Scan for the cell matching the given text and deliver its [x, y] coordinate at center. 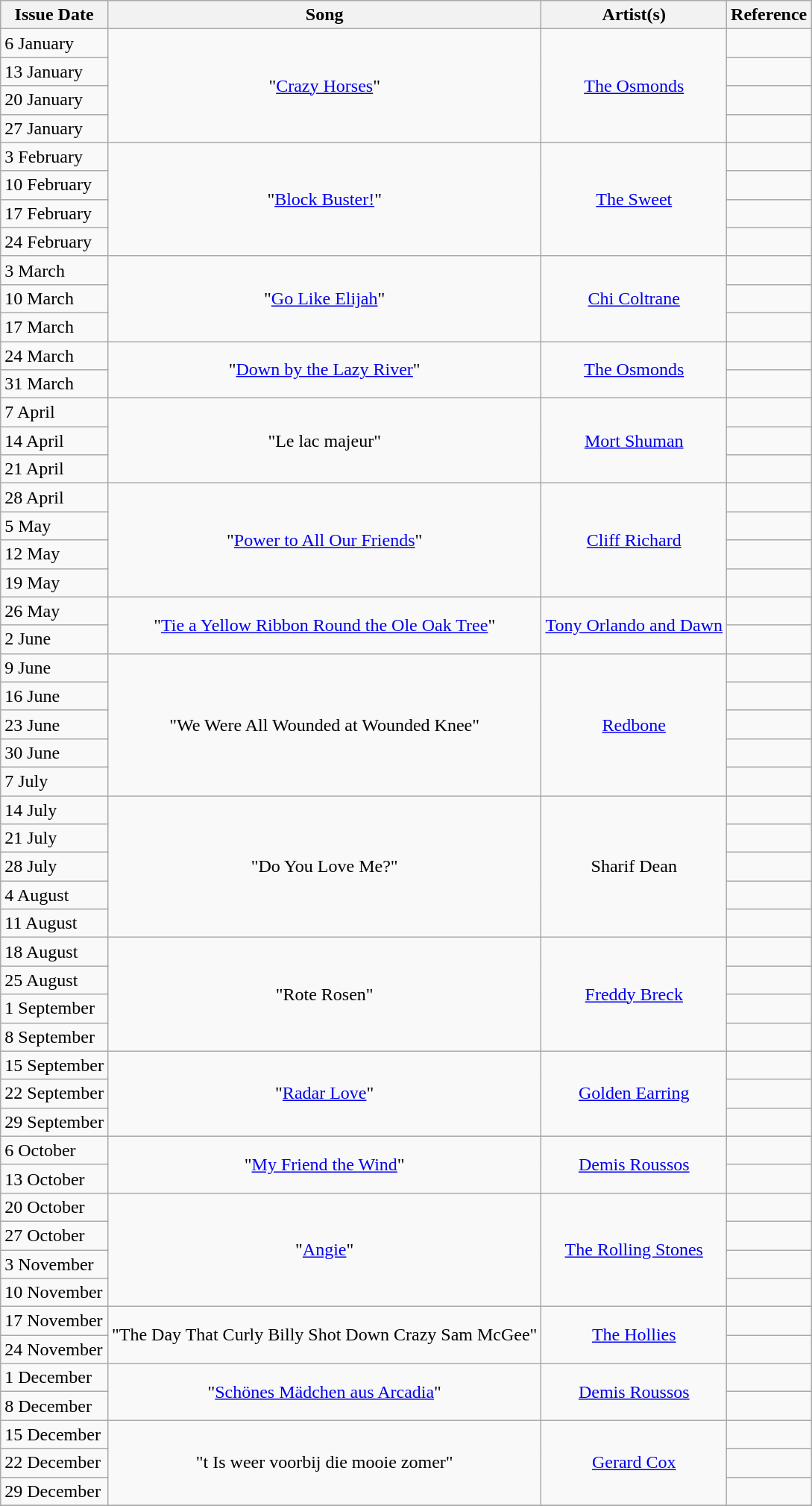
Song [324, 15]
17 February [54, 213]
"Radar Love" [324, 1094]
"The Day That Curly Billy Shot Down Crazy Sam McGee" [324, 1335]
Cliff Richard [634, 540]
23 June [54, 724]
17 March [54, 327]
Freddy Breck [634, 994]
"Do You Love Me?" [324, 866]
Sharif Dean [634, 866]
"Rote Rosen" [324, 994]
9 June [54, 668]
5 May [54, 526]
Mort Shuman [634, 441]
15 September [54, 1065]
10 March [54, 298]
28 April [54, 498]
2 June [54, 639]
1 September [54, 1008]
29 December [54, 1491]
"Go Like Elijah" [324, 298]
"My Friend the Wind" [324, 1164]
Artist(s) [634, 15]
13 January [54, 72]
22 December [54, 1463]
14 April [54, 441]
Redbone [634, 724]
10 November [54, 1293]
4 August [54, 895]
The Sweet [634, 199]
Gerard Cox [634, 1463]
1 December [54, 1378]
7 July [54, 781]
"Block Buster!" [324, 199]
3 March [54, 270]
27 October [54, 1235]
18 August [54, 952]
"Crazy Horses" [324, 86]
22 September [54, 1094]
14 July [54, 809]
25 August [54, 980]
13 October [54, 1179]
16 June [54, 696]
"Angie" [324, 1249]
26 May [54, 611]
"Tie a Yellow Ribbon Round the Ole Oak Tree" [324, 625]
3 November [54, 1264]
19 May [54, 583]
8 December [54, 1406]
Issue Date [54, 15]
15 December [54, 1434]
3 February [54, 157]
21 July [54, 838]
29 September [54, 1122]
31 March [54, 384]
Golden Earring [634, 1094]
27 January [54, 128]
12 May [54, 554]
20 January [54, 100]
20 October [54, 1207]
Chi Coltrane [634, 298]
"We Were All Wounded at Wounded Knee" [324, 724]
10 February [54, 185]
30 June [54, 753]
28 July [54, 867]
24 February [54, 242]
"Down by the Lazy River" [324, 370]
Tony Orlando and Dawn [634, 625]
Reference [769, 15]
"Power to All Our Friends" [324, 540]
"t Is weer voorbij die mooie zomer" [324, 1463]
24 November [54, 1349]
7 April [54, 412]
"Le lac majeur" [324, 441]
24 March [54, 356]
17 November [54, 1321]
The Hollies [634, 1335]
6 January [54, 43]
21 April [54, 469]
The Rolling Stones [634, 1249]
6 October [54, 1150]
11 August [54, 923]
"Schönes Mädchen aus Arcadia" [324, 1392]
8 September [54, 1037]
